For the text-containing cell, return its midpoint in (X, Y) coordinate format. 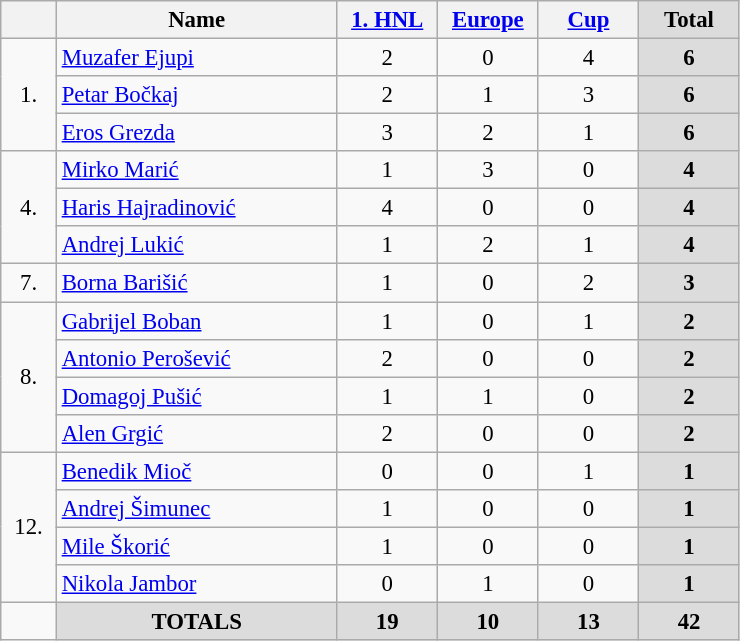
Europe (488, 20)
Andrej Lukić (196, 245)
Benedik Mioč (196, 471)
13 (588, 621)
1. (29, 96)
Borna Barišić (196, 283)
Antonio Perošević (196, 358)
1. HNL (388, 20)
8. (29, 377)
Haris Hajradinović (196, 208)
42 (690, 621)
Mirko Marić (196, 170)
Petar Bočkaj (196, 95)
Nikola Jambor (196, 584)
10 (488, 621)
Gabrijel Boban (196, 321)
7. (29, 283)
TOTALS (196, 621)
19 (388, 621)
4. (29, 208)
Muzafer Ejupi (196, 58)
Total (690, 20)
Alen Grgić (196, 433)
Eros Grezda (196, 133)
Name (196, 20)
Mile Škorić (196, 546)
Domagoj Pušić (196, 396)
Cup (588, 20)
Andrej Šimunec (196, 509)
12. (29, 527)
